Scan for the cell matching the given text and deliver its [X, Y] coordinate at center. 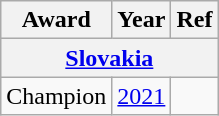
Slovakia [110, 58]
Champion [56, 96]
Ref [194, 20]
Award [56, 20]
Year [142, 20]
2021 [142, 96]
